Pinpoint the cell where the given text exists, returning its (X, Y) midpoint coordinate. 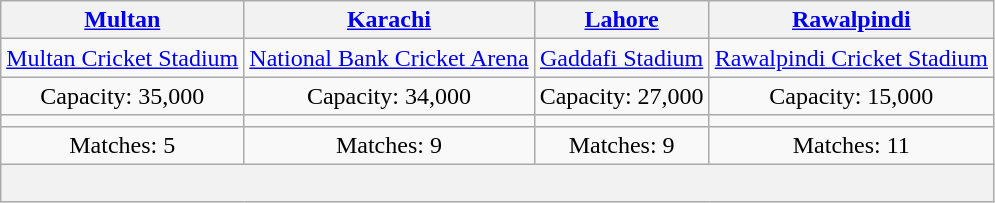
Capacity: 15,000 (851, 96)
Karachi (389, 20)
Rawalpindi Cricket Stadium (851, 58)
Rawalpindi (851, 20)
Multan (122, 20)
Matches: 5 (122, 145)
Matches: 11 (851, 145)
Multan Cricket Stadium (122, 58)
Gaddafi Stadium (622, 58)
National Bank Cricket Arena (389, 58)
Capacity: 35,000 (122, 96)
Capacity: 27,000 (622, 96)
Lahore (622, 20)
Capacity: 34,000 (389, 96)
